Locate the cell with the specified text and output its [X, Y] center coordinate. 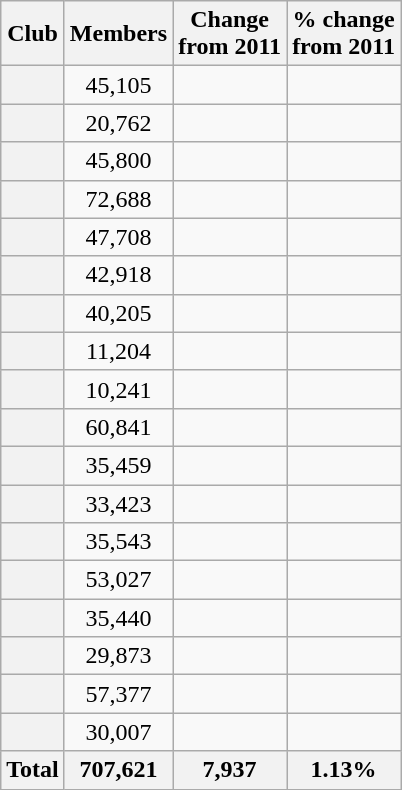
60,841 [118, 427]
45,105 [118, 85]
40,205 [118, 313]
11,204 [118, 351]
45,800 [118, 161]
35,440 [118, 618]
Club [33, 34]
33,423 [118, 503]
Total [33, 770]
1.13% [344, 770]
47,708 [118, 237]
7,937 [230, 770]
% changefrom 2011 [344, 34]
42,918 [118, 275]
72,688 [118, 199]
30,007 [118, 732]
57,377 [118, 694]
20,762 [118, 123]
29,873 [118, 656]
Members [118, 34]
10,241 [118, 389]
35,459 [118, 465]
707,621 [118, 770]
Changefrom 2011 [230, 34]
53,027 [118, 580]
35,543 [118, 542]
